Provide the (X, Y) coordinate of the cell's center where the given text is located.  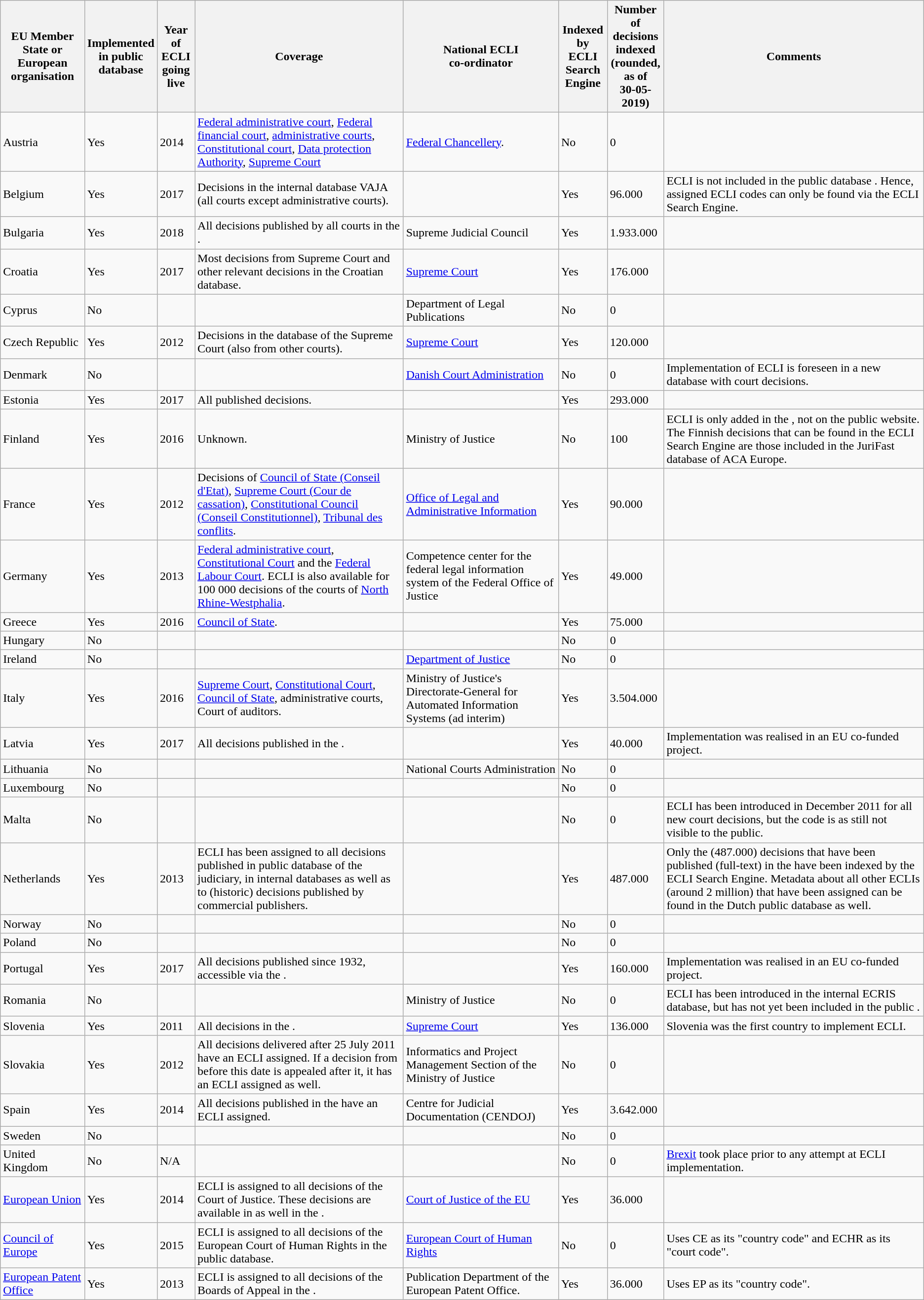
All decisions in the . (299, 1026)
Court of Justice of the EU (481, 1200)
United Kingdom (42, 1161)
All decisions published in the have an ECLI assigned. (299, 1109)
All published decisions. (299, 400)
Ministry of Justice's Directorate‑General for Automated Information Systems (ad interim) (481, 698)
All decisions published by all courts in the . (299, 233)
Implementedin publicdatabase (120, 56)
Decisions in the database of the Supreme Court (also from other courts). (299, 343)
160.000 (636, 968)
Council of State. (299, 621)
3.504.000 (636, 698)
Federal administrative court, Federal financial court, administrative courts, Constitutional court, Data protection Authority, Supreme Court (299, 142)
European Patent Office (42, 1284)
40.000 (636, 743)
All decisions published in the . (299, 743)
National ECLIco-ordinator (481, 56)
Slovenia (42, 1026)
Office of Legal and Administrative Information (481, 504)
Slovenia was the first country to implement ECLI. (794, 1026)
Supreme Court, Constitutional Court, Council of State, administrative courts, Court of auditors. (299, 698)
N/A (176, 1161)
Belgium (42, 194)
Department of Justice (481, 659)
2011 (176, 1026)
France (42, 504)
Uses CE as its "country code" and ECHR as its "court code". (794, 1245)
Most decisions from Supreme Court and other relevant decisions in the Croatian database. (299, 271)
Department of Legal Publications (481, 310)
Indexed byECLISearchEngine (582, 56)
Competence center for the federal legal information system of the Federal Office of Justice (481, 576)
Austria (42, 142)
Coverage (299, 56)
Number ofdecisionsindexed(rounded,as of30-05-2019) (636, 56)
Uses EP as its "country code". (794, 1284)
96.000 (636, 194)
Sweden (42, 1136)
Czech Republic (42, 343)
ECLI has been introduced in the internal ECRIS database, but has not yet been included in the public . (794, 1000)
Spain (42, 1109)
National Courts Administration (481, 769)
Latvia (42, 743)
Bulgaria (42, 233)
136.000 (636, 1026)
Publication Department of the European Patent Office. (481, 1284)
Italy (42, 698)
Danish Court Administration (481, 374)
Implementation of ECLI is foreseen in a new database with court decisions. (794, 374)
Norway (42, 924)
2015 (176, 1245)
Poland (42, 943)
49.000 (636, 576)
Ireland (42, 659)
Estonia (42, 400)
European Union (42, 1200)
Luxembourg (42, 788)
2018 (176, 233)
EU MemberState or European organisation (42, 56)
90.000 (636, 504)
487.000 (636, 879)
Informatics and Project Management Section of the Ministry of Justice (481, 1064)
Slovakia (42, 1064)
176.000 (636, 271)
Supreme Judicial Council (481, 233)
Finland (42, 438)
Lithuania (42, 769)
120.000 (636, 343)
Croatia (42, 271)
Romania (42, 1000)
Greece (42, 621)
ECLI is assigned to all decisions of the Court of Justice. These decisions are available in as well in the . (299, 1200)
ECLI is assigned to all decisions of the European Court of Human Rights in the public database. (299, 1245)
Comments (794, 56)
Hungary (42, 641)
Centre for Judicial Documentation (CENDOJ) (481, 1109)
ECLI has been introduced in December 2011 for all new court decisions, but the code is as still not visible to the public. (794, 820)
Unknown. (299, 438)
All decisions published since 1932, accessible via the . (299, 968)
European Court of Human Rights (481, 1245)
ECLI is not included in the public database . Hence, assigned ECLI codes can only be found via the ECLI Search Engine. (794, 194)
100 (636, 438)
3.642.000 (636, 1109)
293.000 (636, 400)
Germany (42, 576)
Denmark (42, 374)
Federal Chancellery. (481, 142)
Brexit took place prior to any attempt at ECLI implementation. (794, 1161)
Portugal (42, 968)
Cyprus (42, 310)
Malta (42, 820)
Council of Europe (42, 1245)
ECLI is assigned to all decisions of the Boards of Appeal in the . (299, 1284)
75.000 (636, 621)
Year ofECLIgoing live (176, 56)
Netherlands (42, 879)
Decisions in the internal database VAJA (all courts except administrative courts). (299, 194)
1.933.000 (636, 233)
